Determine the [x, y] coordinate at the center of the cell enclosing the given text.  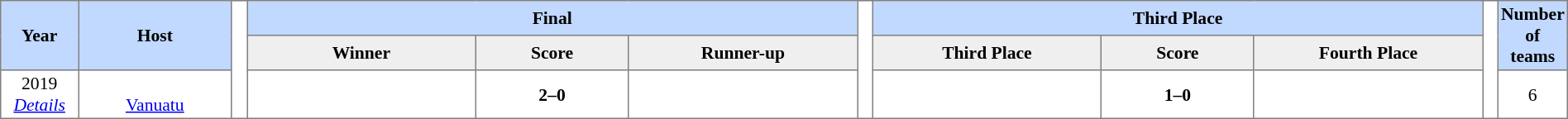
Fourth Place [1368, 53]
Host [155, 36]
2–0 [552, 94]
Vanuatu [155, 94]
Runner-up [743, 53]
6 [1532, 94]
2019 Details [40, 94]
1–0 [1178, 94]
Year [40, 36]
Winner [361, 53]
Final [552, 18]
Number of teams [1532, 36]
